Return (X, Y) of the center of cell containing provided text 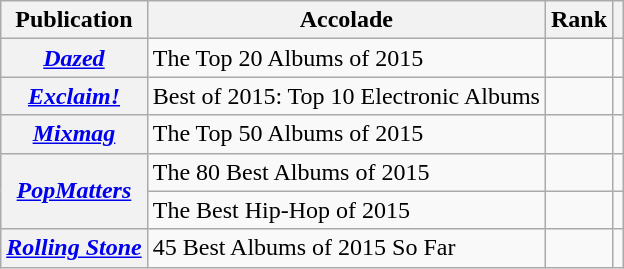
PopMatters (74, 191)
The Best Hip-Hop of 2015 (346, 210)
Best of 2015: Top 10 Electronic Albums (346, 96)
Dazed (74, 58)
The Top 50 Albums of 2015 (346, 134)
Rolling Stone (74, 248)
Publication (74, 20)
Mixmag (74, 134)
Exclaim! (74, 96)
45 Best Albums of 2015 So Far (346, 248)
Rank (578, 20)
The 80 Best Albums of 2015 (346, 172)
Accolade (346, 20)
The Top 20 Albums of 2015 (346, 58)
